Detect which cell encompasses the target text, then output its [X, Y] center coordinate. 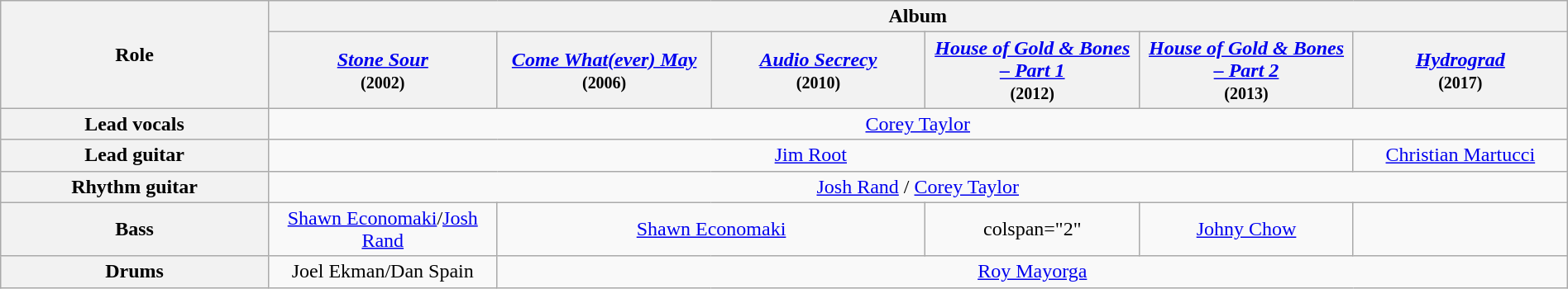
Bass [135, 230]
Jim Root [810, 155]
Roy Mayorga [1032, 272]
Shawn Economaki/Josh Rand [382, 230]
House of Gold & Bones – Part 2(2013) [1247, 70]
Come What(ever) May(2006) [604, 70]
Role [135, 54]
Rhythm guitar [135, 187]
Christian Martucci [1460, 155]
House of Gold & Bones – Part 1(2012) [1032, 70]
Johny Chow [1247, 230]
Josh Rand / Corey Taylor [918, 187]
Lead vocals [135, 124]
Shawn Economaki [711, 230]
Hydrograd(2017) [1460, 70]
Corey Taylor [918, 124]
Drums [135, 272]
Album [918, 17]
Audio Secrecy(2010) [819, 70]
Joel Ekman/Dan Spain [382, 272]
colspan="2" [1032, 230]
Lead guitar [135, 155]
Stone Sour(2002) [382, 70]
